Scan for the cell matching the given text and deliver its [X, Y] coordinate at center. 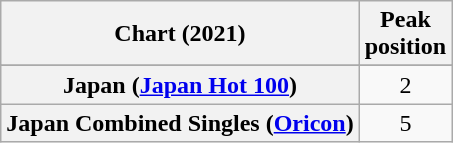
5 [405, 123]
Chart (2021) [180, 34]
Japan (Japan Hot 100) [180, 85]
Peakposition [405, 34]
Japan Combined Singles (Oricon) [180, 123]
2 [405, 85]
